Return [x, y] of the center of cell containing provided text 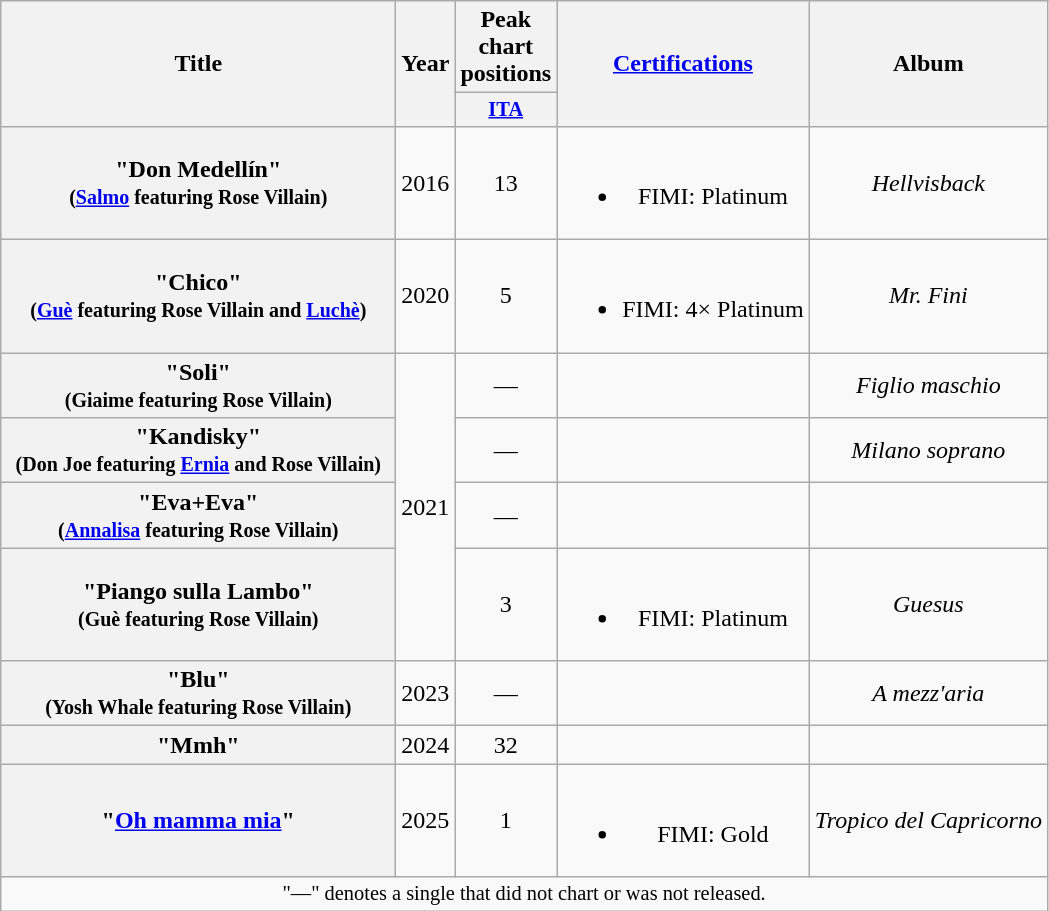
A mezz'aria [928, 694]
"Kandisky"(Don Joe featuring Ernia and Rose Villain) [198, 450]
32 [506, 745]
2016 [426, 182]
1 [506, 820]
ITA [506, 110]
FIMI: 4× Platinum [684, 296]
5 [506, 296]
Tropico del Capricorno [928, 820]
2024 [426, 745]
2020 [426, 296]
Album [928, 64]
2025 [426, 820]
Year [426, 64]
"Don Medellín"(Salmo featuring Rose Villain) [198, 182]
2021 [426, 507]
"Blu"(Yosh Whale featuring Rose Villain) [198, 694]
2023 [426, 694]
"Chico"(Guè featuring Rose Villain and Luchè) [198, 296]
"Soli"(Giaime featuring Rose Villain) [198, 386]
Peak chart positions [506, 47]
FIMI: Gold [684, 820]
"Piango sulla Lambo"(Guè featuring Rose Villain) [198, 604]
Certifications [684, 64]
Title [198, 64]
"Eva+Eva"(Annalisa featuring Rose Villain) [198, 516]
3 [506, 604]
Figlio maschio [928, 386]
"—" denotes a single that did not chart or was not released. [524, 894]
"Mmh" [198, 745]
13 [506, 182]
Guesus [928, 604]
Mr. Fini [928, 296]
Milano soprano [928, 450]
"Oh mamma mia" [198, 820]
Hellvisback [928, 182]
